Identify which cell holds the provided text, then report its (X, Y) central coordinate. 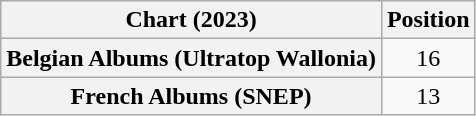
13 (428, 96)
Chart (2023) (192, 20)
16 (428, 58)
French Albums (SNEP) (192, 96)
Position (428, 20)
Belgian Albums (Ultratop Wallonia) (192, 58)
